Return [x, y] of the center of cell containing provided text 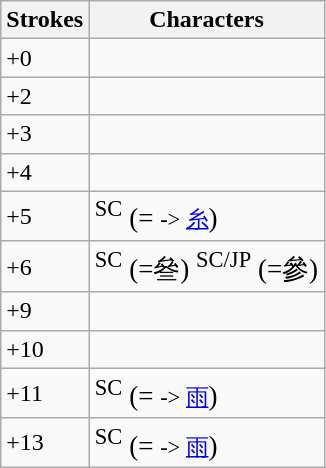
+3 [45, 134]
SC (=叄) SC/JP (=參) [207, 266]
+5 [45, 216]
SC (= -> 糸) [207, 216]
+11 [45, 393]
+6 [45, 266]
Characters [207, 20]
+4 [45, 172]
+0 [45, 58]
+2 [45, 96]
+10 [45, 349]
+9 [45, 311]
Strokes [45, 20]
+13 [45, 443]
